Return [X, Y] of the center of cell containing provided text 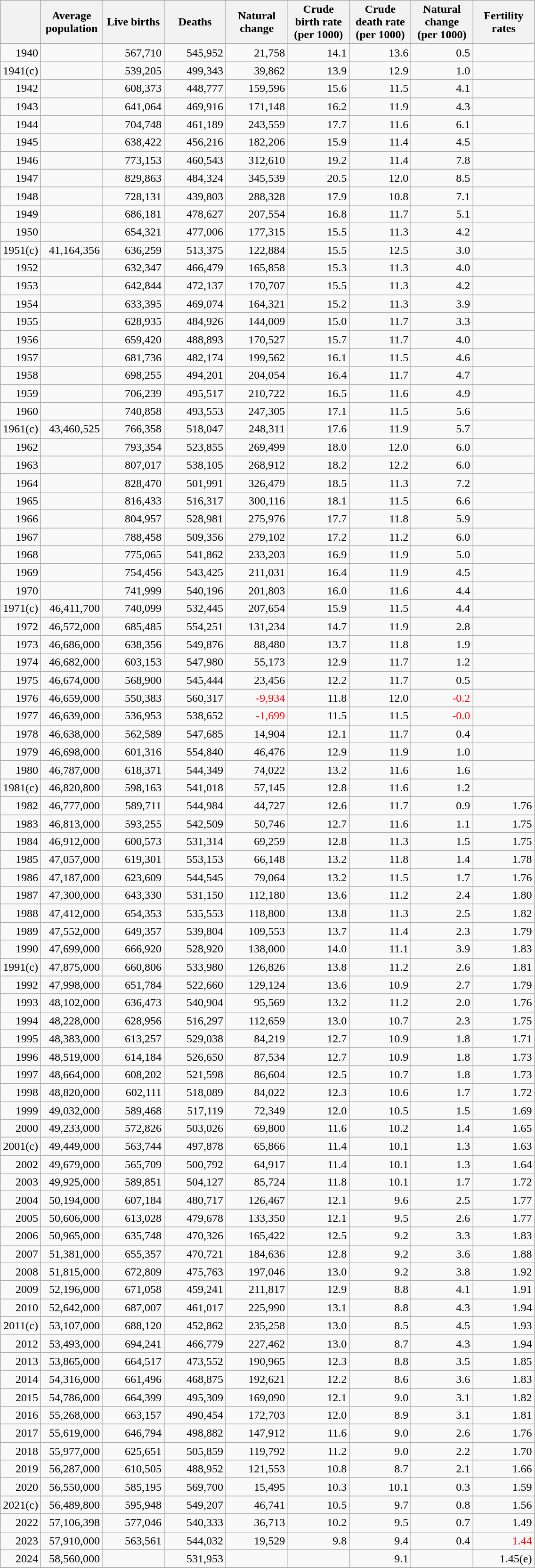
577,046 [134, 1523]
14.0 [318, 949]
654,321 [134, 232]
126,826 [257, 967]
15.0 [318, 322]
15,495 [257, 1487]
19,529 [257, 1541]
2005 [21, 1218]
687,007 [134, 1308]
499,343 [195, 71]
603,153 [134, 662]
563,561 [134, 1541]
46,674,000 [72, 680]
538,652 [195, 716]
793,354 [134, 447]
500,792 [195, 1164]
69,800 [257, 1129]
1991(c) [21, 967]
1940 [21, 53]
64,917 [257, 1164]
536,953 [134, 716]
528,981 [195, 519]
494,201 [195, 375]
4.7 [442, 375]
57,910,000 [72, 1541]
1.1 [442, 824]
1.88 [504, 1254]
459,241 [195, 1290]
46,912,000 [72, 842]
1970 [21, 591]
6.6 [442, 501]
1942 [21, 89]
671,058 [134, 1290]
288,328 [257, 196]
1977 [21, 716]
1984 [21, 842]
807,017 [134, 465]
470,326 [195, 1236]
2009 [21, 1290]
13.1 [318, 1308]
2.8 [442, 626]
636,473 [134, 1003]
469,916 [195, 106]
1.69 [504, 1110]
12.6 [318, 805]
3.5 [442, 1361]
Fertility rates [504, 22]
201,803 [257, 591]
133,350 [257, 1218]
1956 [21, 340]
531,314 [195, 842]
529,038 [195, 1039]
17.2 [318, 536]
1.70 [504, 1451]
1.78 [504, 860]
539,804 [195, 931]
21,758 [257, 53]
10.6 [381, 1092]
47,998,000 [72, 985]
39,862 [257, 71]
1978 [21, 734]
79,064 [257, 877]
469,074 [195, 304]
56,489,800 [72, 1505]
2016 [21, 1415]
1999 [21, 1110]
698,255 [134, 375]
1944 [21, 124]
1955 [21, 322]
482,174 [195, 357]
112,659 [257, 1021]
593,255 [134, 824]
2010 [21, 1308]
1.93 [504, 1325]
192,621 [257, 1379]
521,598 [195, 1074]
207,554 [257, 214]
1971(c) [21, 609]
816,433 [134, 501]
171,148 [257, 106]
651,784 [134, 985]
5.9 [442, 519]
2000 [21, 1129]
207,654 [257, 609]
1953 [21, 286]
501,991 [195, 483]
17.1 [318, 411]
517,119 [195, 1110]
466,479 [195, 268]
549,207 [195, 1505]
1.85 [504, 1361]
126,467 [257, 1200]
610,505 [134, 1469]
613,257 [134, 1039]
553,153 [195, 860]
1949 [21, 214]
535,553 [195, 913]
608,373 [134, 89]
563,744 [134, 1146]
47,412,000 [72, 913]
55,977,000 [72, 1451]
1954 [21, 304]
165,422 [257, 1236]
57,145 [257, 788]
1.64 [504, 1164]
635,748 [134, 1236]
3.8 [442, 1272]
773,153 [134, 160]
47,552,000 [72, 931]
9.6 [381, 1200]
554,840 [195, 752]
541,018 [195, 788]
572,826 [134, 1129]
2.1 [442, 1469]
1967 [21, 536]
788,458 [134, 536]
1969 [21, 573]
613,028 [134, 1218]
122,884 [257, 250]
614,184 [134, 1056]
48,519,000 [72, 1056]
Natural change (per 1000) [442, 22]
829,863 [134, 178]
468,875 [195, 1379]
16.0 [318, 591]
1.80 [504, 895]
197,046 [257, 1272]
119,792 [257, 1451]
247,305 [257, 411]
248,311 [257, 429]
686,181 [134, 214]
516,297 [195, 1021]
1943 [21, 106]
1.63 [504, 1146]
11.1 [381, 949]
66,148 [257, 860]
470,721 [195, 1254]
2020 [21, 1487]
Live births [134, 22]
664,399 [134, 1397]
475,763 [195, 1272]
109,553 [257, 931]
545,444 [195, 680]
47,300,000 [72, 895]
0.8 [442, 1505]
654,353 [134, 913]
1981(c) [21, 788]
533,980 [195, 967]
1997 [21, 1074]
5.0 [442, 555]
1.45(e) [504, 1559]
7.8 [442, 160]
2.4 [442, 895]
46,698,000 [72, 752]
49,032,000 [72, 1110]
1965 [21, 501]
131,234 [257, 626]
477,006 [195, 232]
159,596 [257, 89]
688,120 [134, 1325]
526,650 [195, 1056]
544,349 [195, 770]
538,105 [195, 465]
9.1 [381, 1559]
740,858 [134, 411]
46,686,000 [72, 644]
2004 [21, 1200]
121,553 [257, 1469]
48,102,000 [72, 1003]
2021(c) [21, 1505]
516,317 [195, 501]
13.9 [318, 71]
602,111 [134, 1092]
550,383 [134, 698]
740,099 [134, 609]
15.3 [318, 268]
1962 [21, 447]
1990 [21, 949]
460,543 [195, 160]
14.7 [318, 626]
1973 [21, 644]
522,660 [195, 985]
1.44 [504, 1541]
15.2 [318, 304]
48,820,000 [72, 1092]
655,357 [134, 1254]
1.59 [504, 1487]
43,460,525 [72, 429]
1.56 [504, 1505]
542,509 [195, 824]
10.3 [318, 1487]
1963 [21, 465]
649,357 [134, 931]
1.49 [504, 1523]
1951(c) [21, 250]
728,131 [134, 196]
5.7 [442, 429]
210,722 [257, 393]
1948 [21, 196]
204,054 [257, 375]
685,485 [134, 626]
2018 [21, 1451]
628,956 [134, 1021]
543,425 [195, 573]
666,920 [134, 949]
268,912 [257, 465]
147,912 [257, 1433]
456,216 [195, 142]
55,619,000 [72, 1433]
518,047 [195, 429]
6.1 [442, 124]
461,017 [195, 1308]
7.2 [442, 483]
49,449,000 [72, 1146]
Crude birth rate (per 1000) [318, 22]
18.0 [318, 447]
518,089 [195, 1092]
638,356 [134, 644]
170,707 [257, 286]
531,150 [195, 895]
1986 [21, 877]
1.65 [504, 1129]
17.6 [318, 429]
479,678 [195, 1218]
1.6 [442, 770]
484,926 [195, 322]
211,031 [257, 573]
1979 [21, 752]
312,610 [257, 160]
235,258 [257, 1325]
2012 [21, 1343]
754,456 [134, 573]
65,866 [257, 1146]
633,395 [134, 304]
51,815,000 [72, 1272]
1961(c) [21, 429]
-9,934 [257, 698]
541,862 [195, 555]
184,636 [257, 1254]
55,173 [257, 662]
804,957 [134, 519]
36,713 [257, 1523]
828,470 [134, 483]
2023 [21, 1541]
46,476 [257, 752]
1994 [21, 1021]
46,777,000 [72, 805]
46,787,000 [72, 770]
618,371 [134, 770]
646,794 [134, 1433]
523,855 [195, 447]
129,124 [257, 985]
568,900 [134, 680]
1976 [21, 698]
531,953 [195, 1559]
741,999 [134, 591]
199,562 [257, 357]
1957 [21, 357]
1968 [21, 555]
177,315 [257, 232]
1958 [21, 375]
672,809 [134, 1272]
2003 [21, 1182]
243,559 [257, 124]
47,875,000 [72, 967]
569,700 [195, 1487]
1.66 [504, 1469]
5.1 [442, 214]
549,876 [195, 644]
544,545 [195, 877]
48,383,000 [72, 1039]
118,800 [257, 913]
547,980 [195, 662]
69,259 [257, 842]
23,456 [257, 680]
466,779 [195, 1343]
598,163 [134, 788]
211,817 [257, 1290]
1996 [21, 1056]
300,116 [257, 501]
632,347 [134, 268]
505,859 [195, 1451]
182,206 [257, 142]
46,820,800 [72, 788]
56,550,000 [72, 1487]
601,316 [134, 752]
7.1 [442, 196]
58,560,000 [72, 1559]
2014 [21, 1379]
636,259 [134, 250]
165,858 [257, 268]
233,203 [257, 555]
642,844 [134, 286]
1945 [21, 142]
54,786,000 [72, 1397]
55,268,000 [72, 1415]
72,349 [257, 1110]
-0.2 [442, 698]
47,057,000 [72, 860]
19.2 [318, 160]
2007 [21, 1254]
48,228,000 [72, 1021]
84,219 [257, 1039]
589,851 [134, 1182]
190,965 [257, 1361]
138,000 [257, 949]
439,803 [195, 196]
144,009 [257, 322]
0.7 [442, 1523]
18.1 [318, 501]
20.5 [318, 178]
585,195 [134, 1487]
448,777 [195, 89]
56,287,000 [72, 1469]
488,952 [195, 1469]
164,321 [257, 304]
-0.0 [442, 716]
2002 [21, 1164]
706,239 [134, 393]
16.9 [318, 555]
1983 [21, 824]
50,194,000 [72, 1200]
2013 [21, 1361]
540,904 [195, 1003]
49,925,000 [72, 1182]
2015 [21, 1397]
2.0 [442, 1003]
554,251 [195, 626]
472,137 [195, 286]
497,878 [195, 1146]
8.9 [381, 1415]
0.3 [442, 1487]
490,454 [195, 1415]
275,976 [257, 519]
461,189 [195, 124]
545,952 [195, 53]
2008 [21, 1272]
589,711 [134, 805]
1947 [21, 178]
1966 [21, 519]
46,572,000 [72, 626]
2.7 [442, 985]
1946 [21, 160]
53,107,000 [72, 1325]
3.0 [442, 250]
619,301 [134, 860]
345,539 [257, 178]
0.9 [442, 805]
1941(c) [21, 71]
565,709 [134, 1164]
52,642,000 [72, 1308]
53,865,000 [72, 1361]
1989 [21, 931]
643,330 [134, 895]
659,420 [134, 340]
Natural change [257, 22]
547,685 [195, 734]
660,806 [134, 967]
227,462 [257, 1343]
540,196 [195, 591]
2006 [21, 1236]
560,317 [195, 698]
326,479 [257, 483]
15.7 [318, 340]
41,164,356 [72, 250]
589,468 [134, 1110]
638,422 [134, 142]
1972 [21, 626]
532,445 [195, 609]
44,727 [257, 805]
493,553 [195, 411]
1974 [21, 662]
74,022 [257, 770]
169,090 [257, 1397]
2022 [21, 1523]
49,233,000 [72, 1129]
53,493,000 [72, 1343]
52,196,000 [72, 1290]
2011(c) [21, 1325]
46,659,000 [72, 698]
509,356 [195, 536]
495,517 [195, 393]
95,569 [257, 1003]
16.8 [318, 214]
14.1 [318, 53]
562,589 [134, 734]
50,606,000 [72, 1218]
85,724 [257, 1182]
46,639,000 [72, 716]
170,527 [257, 340]
2017 [21, 1433]
4.6 [442, 357]
1998 [21, 1092]
9.7 [381, 1505]
15.6 [318, 89]
623,609 [134, 877]
544,984 [195, 805]
1982 [21, 805]
2024 [21, 1559]
625,651 [134, 1451]
Crude death rate (per 1000) [381, 22]
766,358 [134, 429]
54,316,000 [72, 1379]
1964 [21, 483]
50,746 [257, 824]
46,813,000 [72, 824]
1993 [21, 1003]
694,241 [134, 1343]
504,127 [195, 1182]
1975 [21, 680]
452,862 [195, 1325]
664,517 [134, 1361]
Deaths [195, 22]
1987 [21, 895]
567,710 [134, 53]
49,679,000 [72, 1164]
663,157 [134, 1415]
2.2 [442, 1451]
1.71 [504, 1039]
16.2 [318, 106]
544,032 [195, 1541]
1950 [21, 232]
-1,699 [257, 716]
1.9 [442, 644]
48,664,000 [72, 1074]
498,882 [195, 1433]
495,309 [195, 1397]
2001(c) [21, 1146]
2019 [21, 1469]
539,205 [134, 71]
14,904 [257, 734]
9.8 [318, 1541]
607,184 [134, 1200]
87,534 [257, 1056]
1.91 [504, 1290]
503,026 [195, 1129]
528,920 [195, 949]
473,552 [195, 1361]
172,703 [257, 1415]
Average population [72, 22]
47,187,000 [72, 877]
18.2 [318, 465]
84,022 [257, 1092]
4.9 [442, 393]
1960 [21, 411]
488,893 [195, 340]
1985 [21, 860]
46,741 [257, 1505]
595,948 [134, 1505]
57,106,398 [72, 1523]
681,736 [134, 357]
600,573 [134, 842]
608,202 [134, 1074]
50,965,000 [72, 1236]
47,699,000 [72, 949]
46,638,000 [72, 734]
46,682,000 [72, 662]
661,496 [134, 1379]
46,411,700 [72, 609]
16.1 [318, 357]
9.4 [381, 1541]
1952 [21, 268]
704,748 [134, 124]
51,381,000 [72, 1254]
1959 [21, 393]
540,333 [195, 1523]
1992 [21, 985]
478,627 [195, 214]
86,604 [257, 1074]
1988 [21, 913]
112,180 [257, 895]
279,102 [257, 536]
269,499 [257, 447]
641,064 [134, 106]
775,065 [134, 555]
18.5 [318, 483]
1980 [21, 770]
5.6 [442, 411]
628,935 [134, 322]
480,717 [195, 1200]
17.9 [318, 196]
1995 [21, 1039]
484,324 [195, 178]
1.92 [504, 1272]
8.6 [381, 1379]
225,990 [257, 1308]
513,375 [195, 250]
16.5 [318, 393]
88,480 [257, 644]
